From the cell containing the given text, extract its center point as (X, Y) coordinate. 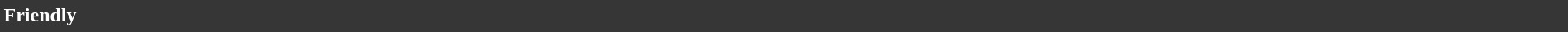
Friendly (784, 15)
